Return [x, y] of the center of cell containing provided text 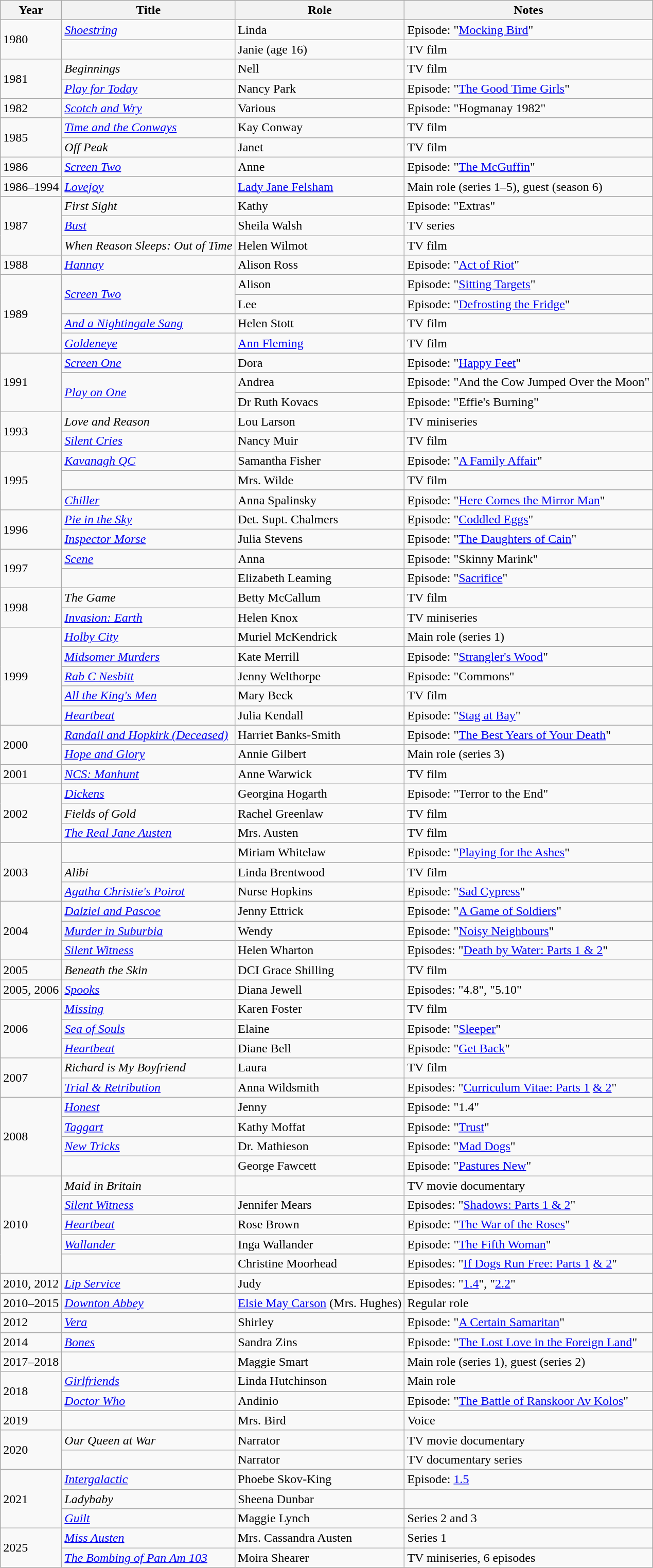
Linda [320, 30]
Pie in the Sky [148, 519]
Anna Spalinsky [320, 500]
Episodes: "1.4", "2.2" [528, 1283]
Episode: "Hogmanay 1982" [528, 108]
Rose Brown [320, 1225]
Lou Larson [320, 421]
1986–1994 [31, 186]
2025 [31, 1548]
Sea of Souls [148, 1029]
Main role (series 3) [528, 754]
Play on One [148, 392]
Role [320, 10]
Janie (age 16) [320, 49]
Christine Moorhead [320, 1264]
Episode: "Mad Dogs" [528, 1146]
2010–2015 [31, 1303]
2008 [31, 1136]
Play for Today [148, 89]
Karen Foster [320, 1009]
2005, 2006 [31, 990]
Trial & Retribution [148, 1087]
Fields of Gold [148, 813]
Episode: "A Game of Soldiers" [528, 911]
2018 [31, 1391]
Wendy [320, 931]
Hannay [148, 265]
Andrea [320, 382]
Episode: "The McGuffin" [528, 167]
2007 [31, 1078]
The Bombing of Pan Am 103 [148, 1558]
1987 [31, 225]
Vera [148, 1323]
Screen One [148, 363]
Episode: "Playing for the Ashes" [528, 852]
1989 [31, 314]
Episode: "Trust" [528, 1126]
Episode: "Effie's Burning" [528, 402]
1985 [31, 137]
2010, 2012 [31, 1283]
Episode: "Commons" [528, 676]
Richard is My Boyfriend [148, 1068]
Episodes: "If Dogs Run Free: Parts 1 & 2" [528, 1264]
Notes [528, 10]
2014 [31, 1342]
Episode: "Skinny Marink" [528, 558]
Beneath the Skin [148, 970]
Miss Austen [148, 1538]
Sheena Dunbar [320, 1499]
1980 [31, 40]
1988 [31, 265]
1998 [31, 608]
Title [148, 10]
Dr Ruth Kovacs [320, 402]
Alison [320, 285]
Dr. Mathieson [320, 1146]
Voice [528, 1420]
Episode: "Strangler's Wood" [528, 657]
Elaine [320, 1029]
Anna [320, 558]
Inga Wallander [320, 1244]
Episode: "The Fifth Woman" [528, 1244]
Episode: "Sitting Targets" [528, 285]
Episodes: "Death by Water: Parts 1 & 2" [528, 950]
2003 [31, 872]
Helen Stott [320, 324]
Wallander [148, 1244]
Scotch and Wry [148, 108]
2020 [31, 1450]
Episode: "Terror to the End" [528, 794]
Ann Fleming [320, 343]
Dalziel and Pascoe [148, 911]
Maid in Britain [148, 1185]
Episode: "Act of Riot" [528, 265]
2004 [31, 931]
TV series [528, 225]
Elsie May Carson (Mrs. Hughes) [320, 1303]
New Tricks [148, 1146]
Mrs. Austen [320, 833]
Episode: 1.5 [528, 1479]
Regular role [528, 1303]
1995 [31, 480]
Helen Wilmot [320, 245]
Annie Gilbert [320, 754]
Invasion: Earth [148, 618]
Kathy Moffat [320, 1126]
Episode: "Coddled Eggs" [528, 519]
Beginnings [148, 69]
2001 [31, 774]
TV documentary series [528, 1459]
Episode: "Stag at Bay" [528, 715]
Episode: "Sad Cypress" [528, 892]
Anna Wildsmith [320, 1087]
Missing [148, 1009]
Scene [148, 558]
Episode: "The Best Years of Your Death" [528, 735]
Various [320, 108]
Kay Conway [320, 128]
1999 [31, 676]
Lady Jane Felsham [320, 186]
The Game [148, 598]
Nurse Hopkins [320, 892]
Episode: "The Good Time Girls" [528, 89]
Bust [148, 225]
Maggie Lynch [320, 1519]
1993 [31, 431]
Samantha Fisher [320, 461]
Midsomer Murders [148, 657]
Time and the Conways [148, 128]
Episode: "Sacrifice" [528, 578]
1996 [31, 529]
Lee [320, 304]
Downton Abbey [148, 1303]
Mrs. Wilde [320, 480]
Doctor Who [148, 1401]
1986 [31, 167]
When Reason Sleeps: Out of Time [148, 245]
Episode: "The Lost Love in the Foreign Land" [528, 1342]
2019 [31, 1420]
Episode: "Mocking Bird" [528, 30]
Kavanagh QC [148, 461]
Kathy [320, 206]
Love and Reason [148, 421]
Shoestring [148, 30]
Inspector Morse [148, 539]
Judy [320, 1283]
Agatha Christie's Poirot [148, 892]
George Fawcett [320, 1166]
Phoebe Skov-King [320, 1479]
The Real Jane Austen [148, 833]
Betty McCallum [320, 598]
Episode: "And the Cow Jumped Over the Moon" [528, 382]
Episodes: "Curriculum Vitae: Parts 1 & 2" [528, 1087]
Off Peak [148, 147]
Linda Brentwood [320, 872]
Taggart [148, 1126]
Episode: "A Certain Samaritan" [528, 1323]
Laura [320, 1068]
Janet [320, 147]
Our Queen at War [148, 1440]
Episode: "Extras" [528, 206]
2002 [31, 813]
Episode: "The War of the Roses" [528, 1225]
2006 [31, 1029]
Linda Hutchinson [320, 1381]
Anne [320, 167]
Main role (series 1–5), guest (season 6) [528, 186]
Main role (series 1) [528, 637]
Lovejoy [148, 186]
Sandra Zins [320, 1342]
Episodes: "Shadows: Parts 1 & 2" [528, 1205]
Mrs. Cassandra Austen [320, 1538]
2021 [31, 1499]
Main role (series 1), guest (series 2) [528, 1362]
Year [31, 10]
Miriam Whitelaw [320, 852]
1982 [31, 108]
Anne Warwick [320, 774]
Helen Wharton [320, 950]
NCS: Manhunt [148, 774]
Diane Bell [320, 1048]
And a Nightingale Sang [148, 324]
Muriel McKendrick [320, 637]
Julia Kendall [320, 715]
1981 [31, 79]
Spooks [148, 990]
Alibi [148, 872]
Nancy Muir [320, 441]
Kate Merrill [320, 657]
Rachel Greenlaw [320, 813]
Intergalactic [148, 1479]
Bones [148, 1342]
Episode: "Pastures New" [528, 1166]
Main role [528, 1381]
Helen Knox [320, 618]
Alison Ross [320, 265]
Julia Stevens [320, 539]
DCI Grace Shilling [320, 970]
Hope and Glory [148, 754]
Silent Cries [148, 441]
Goldeneye [148, 343]
Nancy Park [320, 89]
Nell [320, 69]
2010 [31, 1224]
Harriet Banks-Smith [320, 735]
Holby City [148, 637]
Honest [148, 1107]
Shirley [320, 1323]
Episode: "The Daughters of Cain" [528, 539]
Moira Shearer [320, 1558]
2000 [31, 745]
Jenny [320, 1107]
Jenny Ettrick [320, 911]
Det. Supt. Chalmers [320, 519]
Murder in Suburbia [148, 931]
Andinio [320, 1401]
Chiller [148, 500]
First Sight [148, 206]
Diana Jewell [320, 990]
Guilt [148, 1519]
Episode: "Here Comes the Mirror Man" [528, 500]
Episode: "Sleeper" [528, 1029]
Maggie Smart [320, 1362]
Jenny Welthorpe [320, 676]
1991 [31, 382]
Series 1 [528, 1538]
2005 [31, 970]
Lip Service [148, 1283]
2012 [31, 1323]
Episode: "Noisy Neighbours" [528, 931]
Ladybaby [148, 1499]
Mrs. Bird [320, 1420]
Sheila Walsh [320, 225]
All the King's Men [148, 696]
Episodes: "4.8", "5.10" [528, 990]
Mary Beck [320, 696]
TV miniseries, 6 episodes [528, 1558]
Episode: "Defrosting the Fridge" [528, 304]
2017–2018 [31, 1362]
Episode: "A Family Affair" [528, 461]
Girlfriends [148, 1381]
Series 2 and 3 [528, 1519]
Rab C Nesbitt [148, 676]
Dora [320, 363]
Dickens [148, 794]
Jennifer Mears [320, 1205]
Randall and Hopkirk (Deceased) [148, 735]
1997 [31, 568]
Episode: "The Battle of Ranskoor Av Kolos" [528, 1401]
Episode: "Happy Feet" [528, 363]
Episode: "Get Back" [528, 1048]
Episode: "1.4" [528, 1107]
Elizabeth Leaming [320, 578]
Georgina Hogarth [320, 794]
